Locate the cell with the specified text and output its (X, Y) center coordinate. 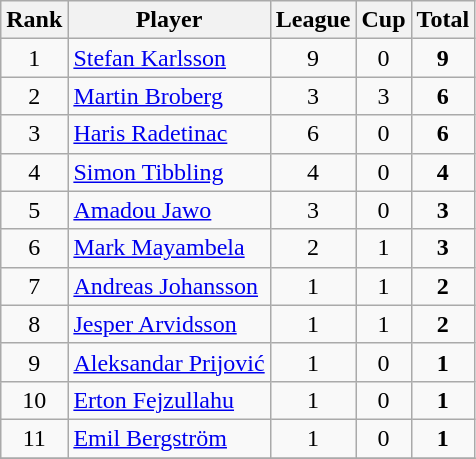
10 (34, 400)
7 (34, 286)
Amadou Jawo (169, 210)
Cup (384, 20)
Erton Fejzullahu (169, 400)
Emil Bergström (169, 438)
11 (34, 438)
Rank (34, 20)
Jesper Arvidsson (169, 324)
Aleksandar Prijović (169, 362)
Andreas Johansson (169, 286)
Stefan Karlsson (169, 58)
8 (34, 324)
League (313, 20)
Total (443, 20)
Haris Radetinac (169, 134)
Martin Broberg (169, 96)
Player (169, 20)
Mark Mayambela (169, 248)
Simon Tibbling (169, 172)
5 (34, 210)
